Extract the (x, y) coordinate from the center of the cell holding the provided text.  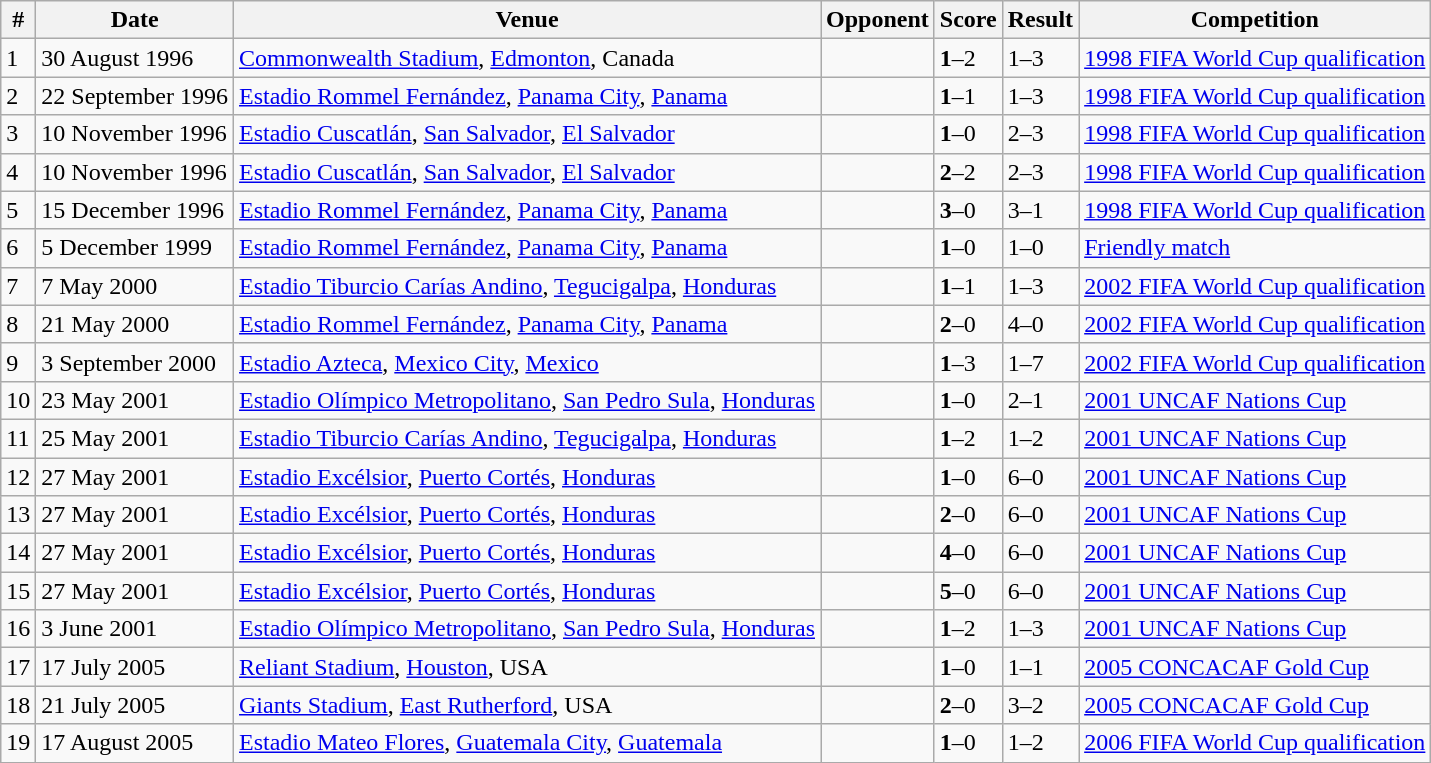
3–2 (1040, 705)
Result (1040, 20)
3 June 2001 (135, 629)
23 May 2001 (135, 400)
3–1 (1040, 210)
3 (18, 134)
5 December 1999 (135, 248)
Date (135, 20)
Competition (1255, 20)
10 (18, 400)
Score (968, 20)
1 (18, 58)
17 (18, 667)
25 May 2001 (135, 438)
30 August 1996 (135, 58)
14 (18, 553)
Opponent (878, 20)
# (18, 20)
15 (18, 591)
Reliant Stadium, Houston, USA (528, 667)
18 (18, 705)
5–0 (968, 591)
Venue (528, 20)
Friendly match (1255, 248)
17 July 2005 (135, 667)
13 (18, 515)
12 (18, 477)
3–0 (968, 210)
21 July 2005 (135, 705)
1–7 (1040, 362)
7 May 2000 (135, 286)
17 August 2005 (135, 743)
7 (18, 286)
9 (18, 362)
2–1 (1040, 400)
5 (18, 210)
Estadio Mateo Flores, Guatemala City, Guatemala (528, 743)
16 (18, 629)
6 (18, 248)
2006 FIFA World Cup qualification (1255, 743)
4 (18, 172)
2 (18, 96)
8 (18, 324)
Giants Stadium, East Rutherford, USA (528, 705)
Commonwealth Stadium, Edmonton, Canada (528, 58)
3 September 2000 (135, 362)
11 (18, 438)
15 December 1996 (135, 210)
22 September 1996 (135, 96)
19 (18, 743)
Estadio Azteca, Mexico City, Mexico (528, 362)
2–2 (968, 172)
21 May 2000 (135, 324)
